Return (x, y) of the center of cell containing provided text 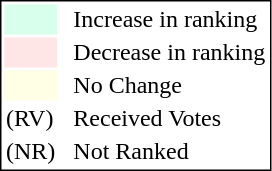
Increase in ranking (170, 19)
(RV) (30, 119)
Decrease in ranking (170, 53)
Received Votes (170, 119)
Not Ranked (170, 151)
No Change (170, 85)
(NR) (30, 151)
